Extract the (x, y) coordinate from the center of the cell holding the provided text.  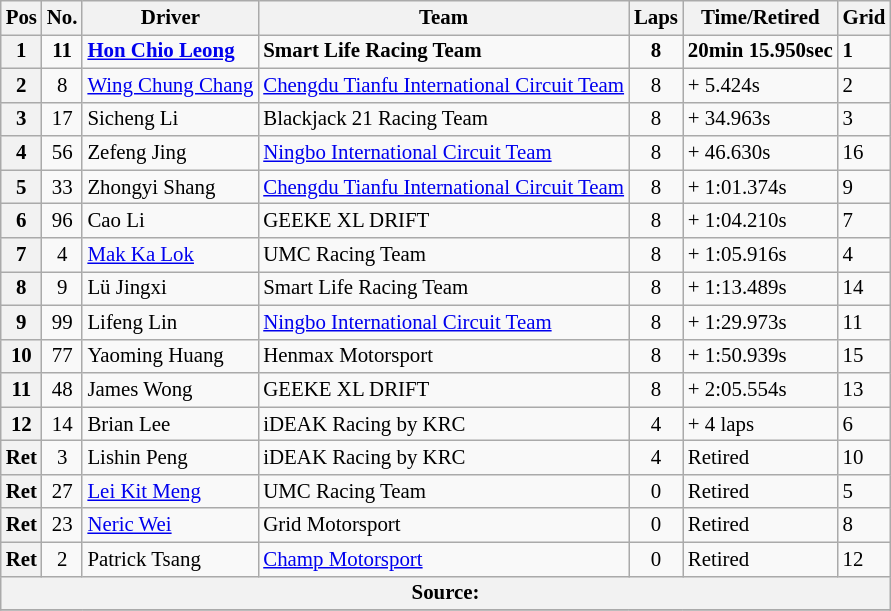
Grid (864, 18)
Driver (170, 18)
+ 34.963s (760, 119)
+ 1:13.489s (760, 288)
+ 2:05.554s (760, 390)
Lei Kit Meng (170, 491)
+ 1:01.374s (760, 187)
15 (864, 356)
Team (444, 18)
99 (62, 322)
Blackjack 21 Racing Team (444, 119)
Lü Jingxi (170, 288)
+ 4 laps (760, 424)
17 (62, 119)
13 (864, 390)
Source: (446, 593)
77 (62, 356)
Cao Li (170, 221)
33 (62, 187)
James Wong (170, 390)
Laps (656, 18)
Patrick Tsang (170, 559)
Mak Ka Lok (170, 255)
+ 1:50.939s (760, 356)
+ 1:05.916s (760, 255)
+ 1:29.973s (760, 322)
Brian Lee (170, 424)
Pos (22, 18)
No. (62, 18)
20min 15.950sec (760, 51)
Lifeng Lin (170, 322)
+ 46.630s (760, 153)
Time/Retired (760, 18)
Yaoming Huang (170, 356)
Sicheng Li (170, 119)
Wing Chung Chang (170, 85)
Champ Motorsport (444, 559)
48 (62, 390)
16 (864, 153)
Zhongyi Shang (170, 187)
Neric Wei (170, 525)
Lishin Peng (170, 458)
96 (62, 221)
56 (62, 153)
Grid Motorsport (444, 525)
Zefeng Jing (170, 153)
23 (62, 525)
+ 1:04.210s (760, 221)
Hon Chio Leong (170, 51)
Henmax Motorsport (444, 356)
27 (62, 491)
+ 5.424s (760, 85)
